From the cell containing the given text, extract its center point as (X, Y) coordinate. 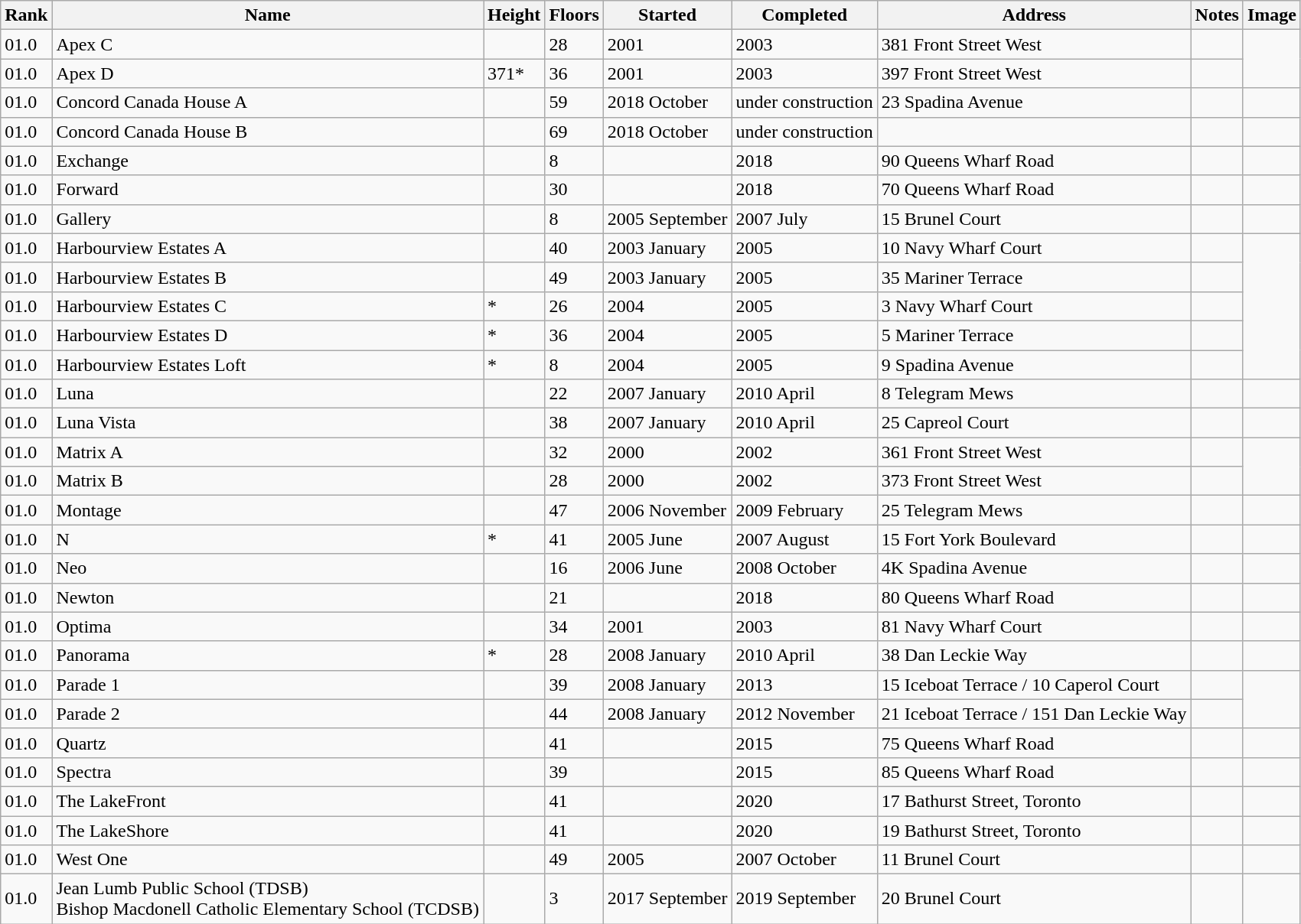
Harbourview Estates B (268, 277)
Forward (268, 190)
Matrix A (268, 452)
Gallery (268, 219)
3 (574, 900)
15 Brunel Court (1034, 219)
Started (667, 15)
11 Brunel Court (1034, 860)
22 (574, 394)
Height (514, 15)
25 Telegram Mews (1034, 510)
Luna (268, 394)
Jean Lumb Public School (TDSB)Bishop Macdonell Catholic Elementary School (TCDSB) (268, 900)
Exchange (268, 161)
38 Dan Leckie Way (1034, 656)
Concord Canada House B (268, 132)
40 (574, 248)
Neo (268, 568)
The LakeFront (268, 801)
5 Mariner Terrace (1034, 335)
Notes (1217, 15)
Harbourview Estates C (268, 306)
West One (268, 860)
2005 June (667, 539)
70 Queens Wharf Road (1034, 190)
Quartz (268, 743)
34 (574, 626)
361 Front Street West (1034, 452)
Image (1272, 15)
Address (1034, 15)
Completed (804, 15)
Newton (268, 597)
The LakeShore (268, 830)
10 Navy Wharf Court (1034, 248)
9 Spadina Avenue (1034, 365)
3 Navy Wharf Court (1034, 306)
81 Navy Wharf Court (1034, 626)
Name (268, 15)
2007 July (804, 219)
Panorama (268, 656)
Montage (268, 510)
Floors (574, 15)
21 (574, 597)
2012 November (804, 714)
Spectra (268, 772)
8 Telegram Mews (1034, 394)
15 Fort York Boulevard (1034, 539)
19 Bathurst Street, Toronto (1034, 830)
38 (574, 423)
Parade 1 (268, 685)
Concord Canada House A (268, 102)
Parade 2 (268, 714)
32 (574, 452)
59 (574, 102)
Matrix B (268, 481)
N (268, 539)
17 Bathurst Street, Toronto (1034, 801)
2006 June (667, 568)
Luna Vista (268, 423)
35 Mariner Terrace (1034, 277)
75 Queens Wharf Road (1034, 743)
2019 September (804, 900)
69 (574, 132)
21 Iceboat Terrace / 151 Dan Leckie Way (1034, 714)
Harbourview Estates A (268, 248)
47 (574, 510)
2007 August (804, 539)
2013 (804, 685)
85 Queens Wharf Road (1034, 772)
Apex D (268, 73)
Apex C (268, 44)
23 Spadina Avenue (1034, 102)
371* (514, 73)
373 Front Street West (1034, 481)
4K Spadina Avenue (1034, 568)
Rank (26, 15)
2006 November (667, 510)
Harbourview Estates D (268, 335)
20 Brunel Court (1034, 900)
2007 October (804, 860)
30 (574, 190)
2017 September (667, 900)
2009 February (804, 510)
397 Front Street West (1034, 73)
25 Capreol Court (1034, 423)
381 Front Street West (1034, 44)
26 (574, 306)
15 Iceboat Terrace / 10 Caperol Court (1034, 685)
80 Queens Wharf Road (1034, 597)
Optima (268, 626)
16 (574, 568)
Harbourview Estates Loft (268, 365)
2005 September (667, 219)
2008 October (804, 568)
90 Queens Wharf Road (1034, 161)
44 (574, 714)
